Detect which cell encompasses the target text, then output its (x, y) center coordinate. 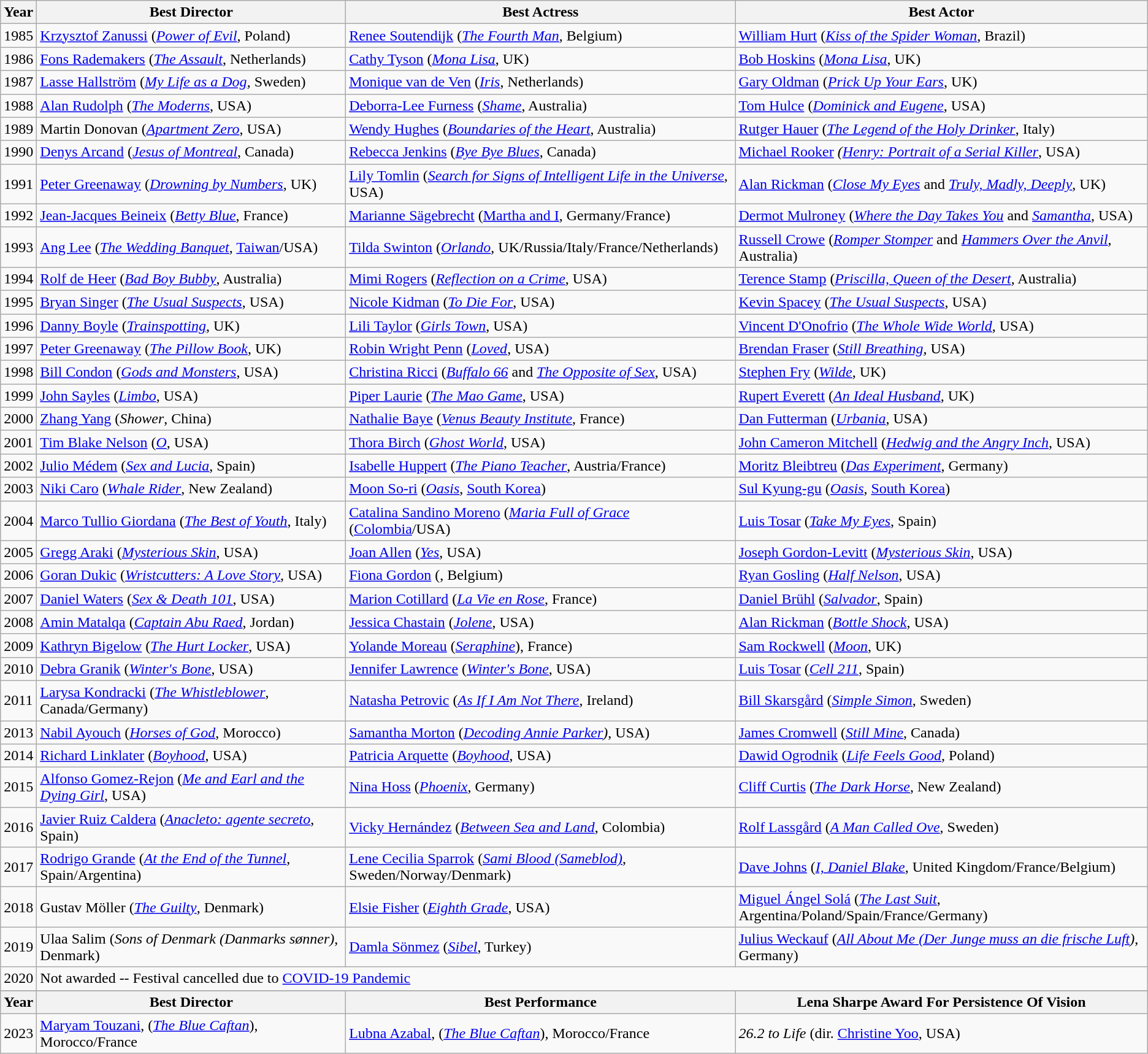
Kevin Spacey (The Usual Suspects, USA) (941, 302)
Marion Cotillard (La Vie en Rose, France) (541, 599)
2007 (18, 599)
Lubna Azabal, (The Blue Caftan), Morocco/France (541, 1033)
James Cromwell (Still Mine, Canada) (941, 732)
Sam Rockwell (Moon, UK) (941, 645)
Cathy Tyson (Mona Lisa, UK) (541, 59)
Patricia Arquette (Boyhood, USA) (541, 756)
1992 (18, 215)
Alan Rudolph (The Moderns, USA) (191, 106)
Mimi Rogers (Reflection on a Crime, USA) (541, 279)
Gregg Araki (Mysterious Skin, USA) (191, 552)
1994 (18, 279)
Renee Soutendijk (The Fourth Man, Belgium) (541, 36)
Thora Birch (Ghost World, USA) (541, 442)
1985 (18, 36)
Goran Dukic (Wristcutters: A Love Story, USA) (191, 575)
2010 (18, 669)
2020 (18, 979)
Ulaa Salim (Sons of Denmark (Danmarks sønner), Denmark) (191, 947)
1995 (18, 302)
Marianne Sägebrecht (Martha and I, Germany/France) (541, 215)
Vincent D'Onofrio (The Whole Wide World, USA) (941, 326)
Lasse Hallström (My Life as a Dog, Sweden) (191, 82)
Javier Ruiz Caldera (Anacleto: agente secreto, Spain) (191, 827)
Dermot Mulroney (Where the Day Takes You and Samantha, USA) (941, 215)
2000 (18, 419)
1986 (18, 59)
Bill Skarsgård (Simple Simon, Sweden) (941, 701)
Christina Ricci (Buffalo 66 and The Opposite of Sex, USA) (541, 372)
Best Performance (541, 1002)
Lily Tomlin (Search for Signs of Intelligent Life in the Universe, USA) (541, 184)
Rodrigo Grande (At the End of the Tunnel, Spain/Argentina) (191, 867)
2016 (18, 827)
2002 (18, 466)
1987 (18, 82)
2001 (18, 442)
2019 (18, 947)
Zhang Yang (Shower, China) (191, 419)
Danny Boyle (Trainspotting, UK) (191, 326)
Tom Hulce (Dominick and Eugene, USA) (941, 106)
Rolf Lassgård (A Man Called Ove, Sweden) (941, 827)
Bob Hoskins (Mona Lisa, UK) (941, 59)
Lena Sharpe Award For Persistence Of Vision (941, 1002)
Gustav Möller (The Guilty, Denmark) (191, 907)
Monique van de Ven (Iris, Netherlands) (541, 82)
Amin Matalqa (Captain Abu Raed, Jordan) (191, 622)
2013 (18, 732)
Peter Greenaway (Drowning by Numbers, UK) (191, 184)
Nina Hoss (Phoenix, Germany) (541, 788)
Not awarded -- Festival cancelled due to COVID-19 Pandemic (592, 979)
1988 (18, 106)
Nabil Ayouch (Horses of God, Morocco) (191, 732)
1998 (18, 372)
Peter Greenaway (The Pillow Book, UK) (191, 349)
2017 (18, 867)
Denys Arcand (Jesus of Montreal, Canada) (191, 152)
2014 (18, 756)
Vicky Hernández (Between Sea and Land, Colombia) (541, 827)
Ryan Gosling (Half Nelson, USA) (941, 575)
Julius Weckauf (All About Me (Der Junge muss an die frische Luft), Germany) (941, 947)
Jennifer Lawrence (Winter's Bone, USA) (541, 669)
Marco Tullio Giordana (The Best of Youth, Italy) (191, 520)
1989 (18, 129)
1993 (18, 247)
Damla Sönmez (Sibel, Turkey) (541, 947)
Ang Lee (The Wedding Banquet, Taiwan/USA) (191, 247)
Michael Rooker (Henry: Portrait of a Serial Killer, USA) (941, 152)
Cliff Curtis (The Dark Horse, New Zealand) (941, 788)
Rutger Hauer (The Legend of the Holy Drinker, Italy) (941, 129)
2006 (18, 575)
Deborra-Lee Furness (Shame, Australia) (541, 106)
Alfonso Gomez-Rejon (Me and Earl and the Dying Girl, USA) (191, 788)
1996 (18, 326)
Wendy Hughes (Boundaries of the Heart, Australia) (541, 129)
Tim Blake Nelson (O, USA) (191, 442)
1991 (18, 184)
Catalina Sandino Moreno (Maria Full of Grace (Colombia/USA) (541, 520)
Sul Kyung-gu (Oasis, South Korea) (941, 489)
Gary Oldman (Prick Up Your Ears, UK) (941, 82)
Rebecca Jenkins (Bye Bye Blues, Canada) (541, 152)
Debra Granik (Winter's Bone, USA) (191, 669)
Fiona Gordon (, Belgium) (541, 575)
2004 (18, 520)
Lili Taylor (Girls Town, USA) (541, 326)
1997 (18, 349)
William Hurt (Kiss of the Spider Woman, Brazil) (941, 36)
Luis Tosar (Cell 211, Spain) (941, 669)
Alan Rickman (Close My Eyes and Truly, Madly, Deeply, UK) (941, 184)
Joan Allen (Yes, USA) (541, 552)
Best Actress (541, 12)
Jessica Chastain (Jolene, USA) (541, 622)
Isabelle Huppert (The Piano Teacher, Austria/France) (541, 466)
Maryam Touzani, (The Blue Caftan), Morocco/France (191, 1033)
Daniel Waters (Sex & Death 101, USA) (191, 599)
Krzysztof Zanussi (Power of Evil, Poland) (191, 36)
Nathalie Baye (Venus Beauty Institute, France) (541, 419)
2005 (18, 552)
Rolf de Heer (Bad Boy Bubby, Australia) (191, 279)
Jean-Jacques Beineix (Betty Blue, France) (191, 215)
Larysa Kondracki (The Whistleblower, Canada/Germany) (191, 701)
Dawid Ogrodnik (Life Feels Good, Poland) (941, 756)
John Sayles (Limbo, USA) (191, 396)
Bill Condon (Gods and Monsters, USA) (191, 372)
Elsie Fisher (Eighth Grade, USA) (541, 907)
Brendan Fraser (Still Breathing, USA) (941, 349)
26.2 to Life (dir. Christine Yoo, USA) (941, 1033)
2023 (18, 1033)
Niki Caro (Whale Rider, New Zealand) (191, 489)
Alan Rickman (Bottle Shock, USA) (941, 622)
Natasha Petrovic (As If I Am Not There, Ireland) (541, 701)
Best Actor (941, 12)
Martin Donovan (Apartment Zero, USA) (191, 129)
Samantha Morton (Decoding Annie Parker), USA) (541, 732)
Lene Cecilia Sparrok (Sami Blood (Sameblod), Sweden/Norway/Denmark) (541, 867)
Russell Crowe (Romper Stomper and Hammers Over the Anvil, Australia) (941, 247)
1999 (18, 396)
John Cameron Mitchell (Hedwig and the Angry Inch, USA) (941, 442)
2011 (18, 701)
1990 (18, 152)
Terence Stamp (Priscilla, Queen of the Desert, Australia) (941, 279)
Miguel Ángel Solá (The Last Suit, Argentina/Poland/Spain/France/Germany) (941, 907)
Stephen Fry (Wilde, UK) (941, 372)
Dave Johns (I, Daniel Blake, United Kingdom/France/Belgium) (941, 867)
Nicole Kidman (To Die For, USA) (541, 302)
Moon So-ri (Oasis, South Korea) (541, 489)
Joseph Gordon-Levitt (Mysterious Skin, USA) (941, 552)
2009 (18, 645)
Daniel Brühl (Salvador, Spain) (941, 599)
Moritz Bleibtreu (Das Experiment, Germany) (941, 466)
Luis Tosar (Take My Eyes, Spain) (941, 520)
Bryan Singer (The Usual Suspects, USA) (191, 302)
Rupert Everett (An Ideal Husband, UK) (941, 396)
Kathryn Bigelow (The Hurt Locker, USA) (191, 645)
2008 (18, 622)
Piper Laurie (The Mao Game, USA) (541, 396)
2003 (18, 489)
Yolande Moreau (Seraphine), France) (541, 645)
Fons Rademakers (The Assault, Netherlands) (191, 59)
Robin Wright Penn (Loved, USA) (541, 349)
2015 (18, 788)
Tilda Swinton (Orlando, UK/Russia/Italy/France/Netherlands) (541, 247)
2018 (18, 907)
Dan Futterman (Urbania, USA) (941, 419)
Richard Linklater (Boyhood, USA) (191, 756)
Julio Médem (Sex and Lucia, Spain) (191, 466)
